Find where the given text appears and provide that cell's center as [X, Y] coordinate. 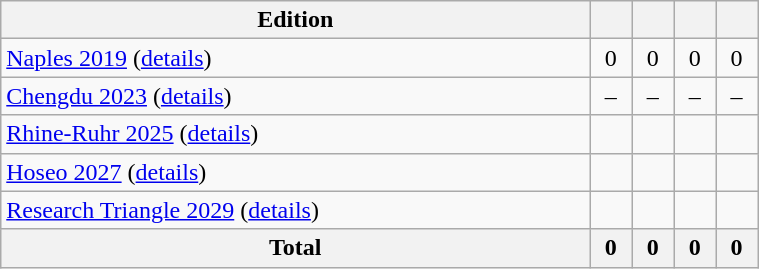
Rhine-Ruhr 2025 (details) [296, 134]
Naples 2019 (details) [296, 58]
Chengdu 2023 (details) [296, 96]
Hoseo 2027 (details) [296, 172]
Edition [296, 20]
Total [296, 248]
Research Triangle 2029 (details) [296, 210]
